Determine the [X, Y] coordinate at the center of the cell enclosing the given text.  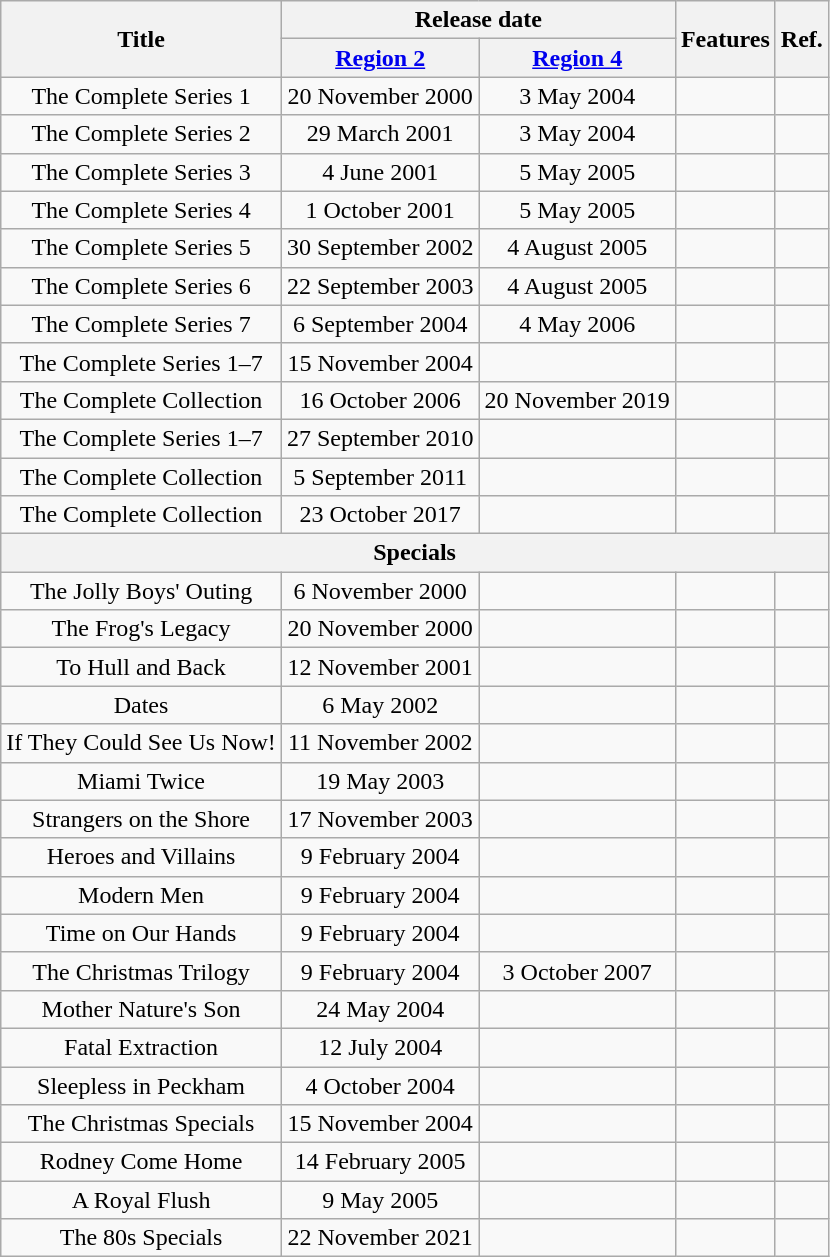
4 October 2004 [380, 1085]
Rodney Come Home [142, 1162]
Modern Men [142, 895]
22 September 2003 [380, 286]
6 November 2000 [380, 591]
Heroes and Villains [142, 857]
19 May 2003 [380, 781]
The Complete Series 5 [142, 248]
16 October 2006 [380, 400]
23 October 2017 [380, 515]
The Complete Series 7 [142, 324]
14 February 2005 [380, 1162]
22 November 2021 [380, 1238]
11 November 2002 [380, 743]
The Complete Series 2 [142, 134]
4 May 2006 [577, 324]
Strangers on the Shore [142, 819]
The 80s Specials [142, 1238]
27 September 2010 [380, 438]
The Complete Series 3 [142, 172]
The Jolly Boys' Outing [142, 591]
4 June 2001 [380, 172]
Fatal Extraction [142, 1047]
Region 2 [380, 58]
Specials [415, 553]
9 May 2005 [380, 1200]
Sleepless in Peckham [142, 1085]
The Complete Series 4 [142, 210]
Title [142, 39]
12 July 2004 [380, 1047]
24 May 2004 [380, 1009]
Dates [142, 705]
6 May 2002 [380, 705]
20 November 2019 [577, 400]
12 November 2001 [380, 667]
The Christmas Trilogy [142, 971]
17 November 2003 [380, 819]
If They Could See Us Now! [142, 743]
The Complete Series 6 [142, 286]
6 September 2004 [380, 324]
Release date [478, 20]
29 March 2001 [380, 134]
Mother Nature's Son [142, 1009]
The Frog's Legacy [142, 629]
A Royal Flush [142, 1200]
Miami Twice [142, 781]
To Hull and Back [142, 667]
The Complete Series 1 [142, 96]
30 September 2002 [380, 248]
3 October 2007 [577, 971]
The Christmas Specials [142, 1124]
Ref. [802, 39]
5 September 2011 [380, 477]
Region 4 [577, 58]
1 October 2001 [380, 210]
Time on Our Hands [142, 933]
Features [725, 39]
